Identify which cell holds the provided text, then report its (x, y) central coordinate. 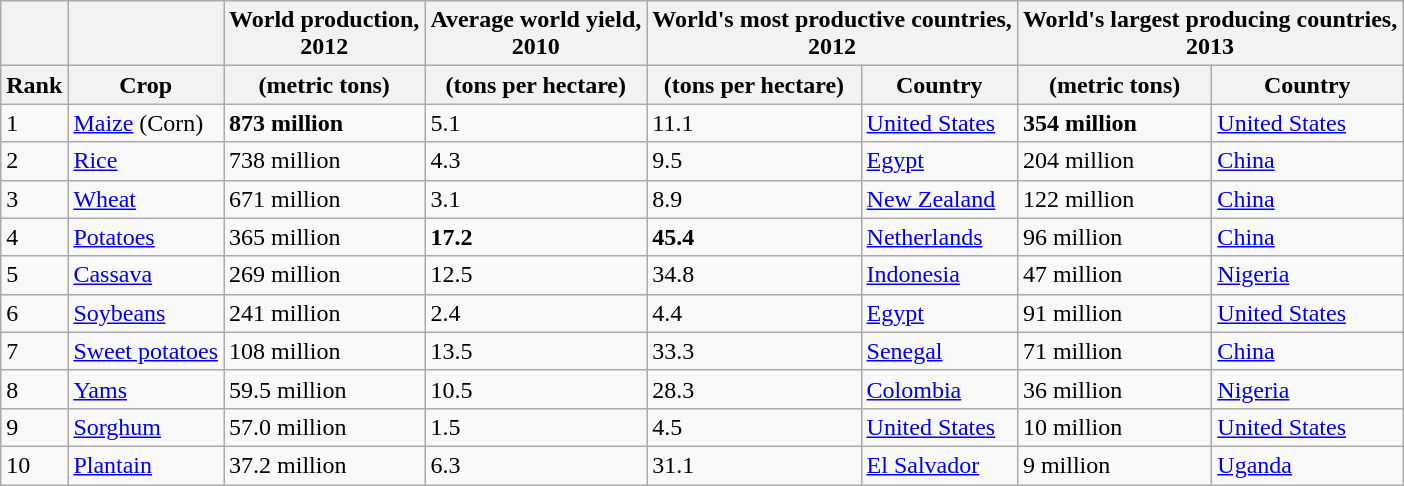
World production, 2012 (324, 34)
7 (34, 351)
3 (34, 199)
10 million (1114, 427)
6.3 (536, 465)
Rank (34, 85)
2.4 (536, 313)
10 (34, 465)
Sorghum (146, 427)
9 (34, 427)
Netherlands (939, 237)
28.3 (754, 389)
World's largest producing countries,2013 (1210, 34)
9.5 (754, 161)
Potatoes (146, 237)
El Salvador (939, 465)
Colombia (939, 389)
Crop (146, 85)
354 million (1114, 123)
Average world yield, 2010 (536, 34)
738 million (324, 161)
World's most productive countries, 2012 (832, 34)
Indonesia (939, 275)
8.9 (754, 199)
59.5 million (324, 389)
37.2 million (324, 465)
36 million (1114, 389)
13.5 (536, 351)
1.5 (536, 427)
10.5 (536, 389)
3.1 (536, 199)
Plantain (146, 465)
9 million (1114, 465)
Uganda (1308, 465)
204 million (1114, 161)
45.4 (754, 237)
Senegal (939, 351)
Soybeans (146, 313)
33.3 (754, 351)
5 (34, 275)
31.1 (754, 465)
91 million (1114, 313)
4.5 (754, 427)
5.1 (536, 123)
122 million (1114, 199)
4.4 (754, 313)
Sweet potatoes (146, 351)
47 million (1114, 275)
New Zealand (939, 199)
365 million (324, 237)
269 million (324, 275)
Maize (Corn) (146, 123)
96 million (1114, 237)
4 (34, 237)
34.8 (754, 275)
8 (34, 389)
1 (34, 123)
108 million (324, 351)
6 (34, 313)
671 million (324, 199)
Rice (146, 161)
57.0 million (324, 427)
241 million (324, 313)
Wheat (146, 199)
11.1 (754, 123)
71 million (1114, 351)
12.5 (536, 275)
Yams (146, 389)
17.2 (536, 237)
Cassava (146, 275)
2 (34, 161)
4.3 (536, 161)
873 million (324, 123)
